Scan for the cell matching the given text and deliver its (x, y) coordinate at center. 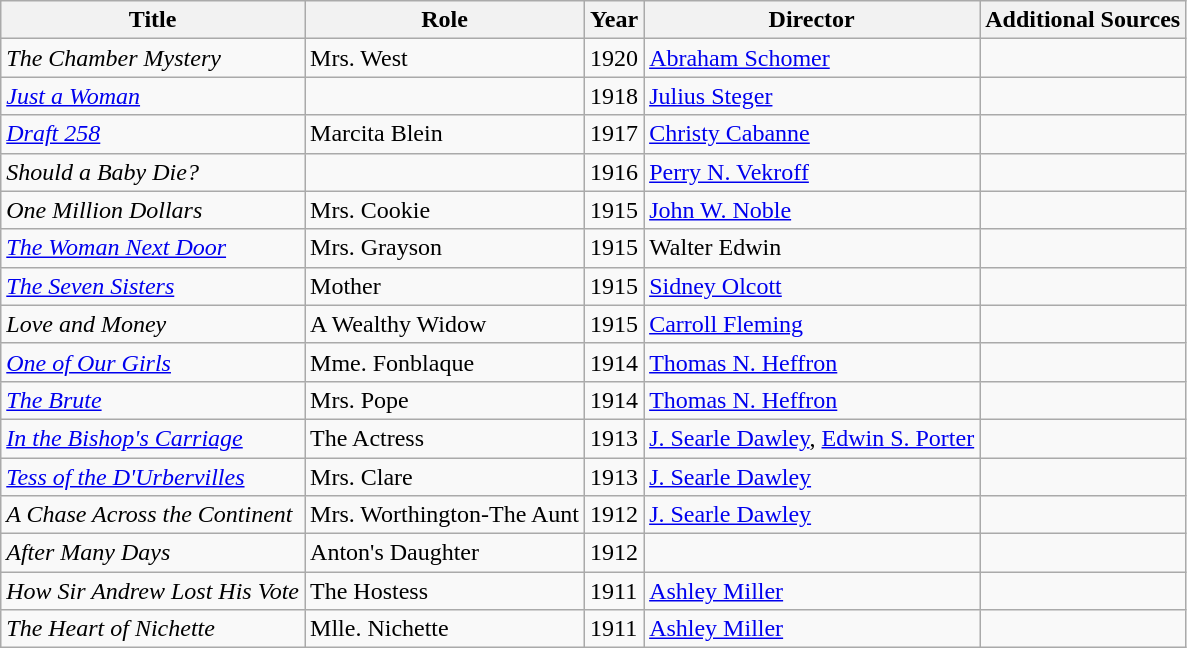
One of Our Girls (153, 362)
Mother (445, 286)
Mlle. Nichette (445, 629)
Anton's Daughter (445, 553)
Love and Money (153, 324)
After Many Days (153, 553)
J. Searle Dawley, Edwin S. Porter (812, 438)
The Hostess (445, 591)
Role (445, 20)
Just a Woman (153, 96)
1916 (614, 172)
The Heart of Nichette (153, 629)
Marcita Blein (445, 134)
Draft 258 (153, 134)
The Actress (445, 438)
The Brute (153, 400)
Walter Edwin (812, 248)
1917 (614, 134)
Carroll Fleming (812, 324)
The Seven Sisters (153, 286)
The Chamber Mystery (153, 58)
Year (614, 20)
Mrs. Worthington-The Aunt (445, 515)
Director (812, 20)
A Wealthy Widow (445, 324)
Mrs. West (445, 58)
Perry N. Vekroff (812, 172)
1918 (614, 96)
Additional Sources (1083, 20)
1920 (614, 58)
Abraham Schomer (812, 58)
The Woman Next Door (153, 248)
One Million Dollars (153, 210)
Christy Cabanne (812, 134)
Should a Baby Die? (153, 172)
Mrs. Pope (445, 400)
How Sir Andrew Lost His Vote (153, 591)
Tess of the D'Urbervilles (153, 477)
Mrs. Grayson (445, 248)
A Chase Across the Continent (153, 515)
Sidney Olcott (812, 286)
Title (153, 20)
Mrs. Cookie (445, 210)
In the Bishop's Carriage (153, 438)
Julius Steger (812, 96)
Mme. Fonblaque (445, 362)
John W. Noble (812, 210)
Mrs. Clare (445, 477)
